For the text-containing cell, return its midpoint in [X, Y] coordinate format. 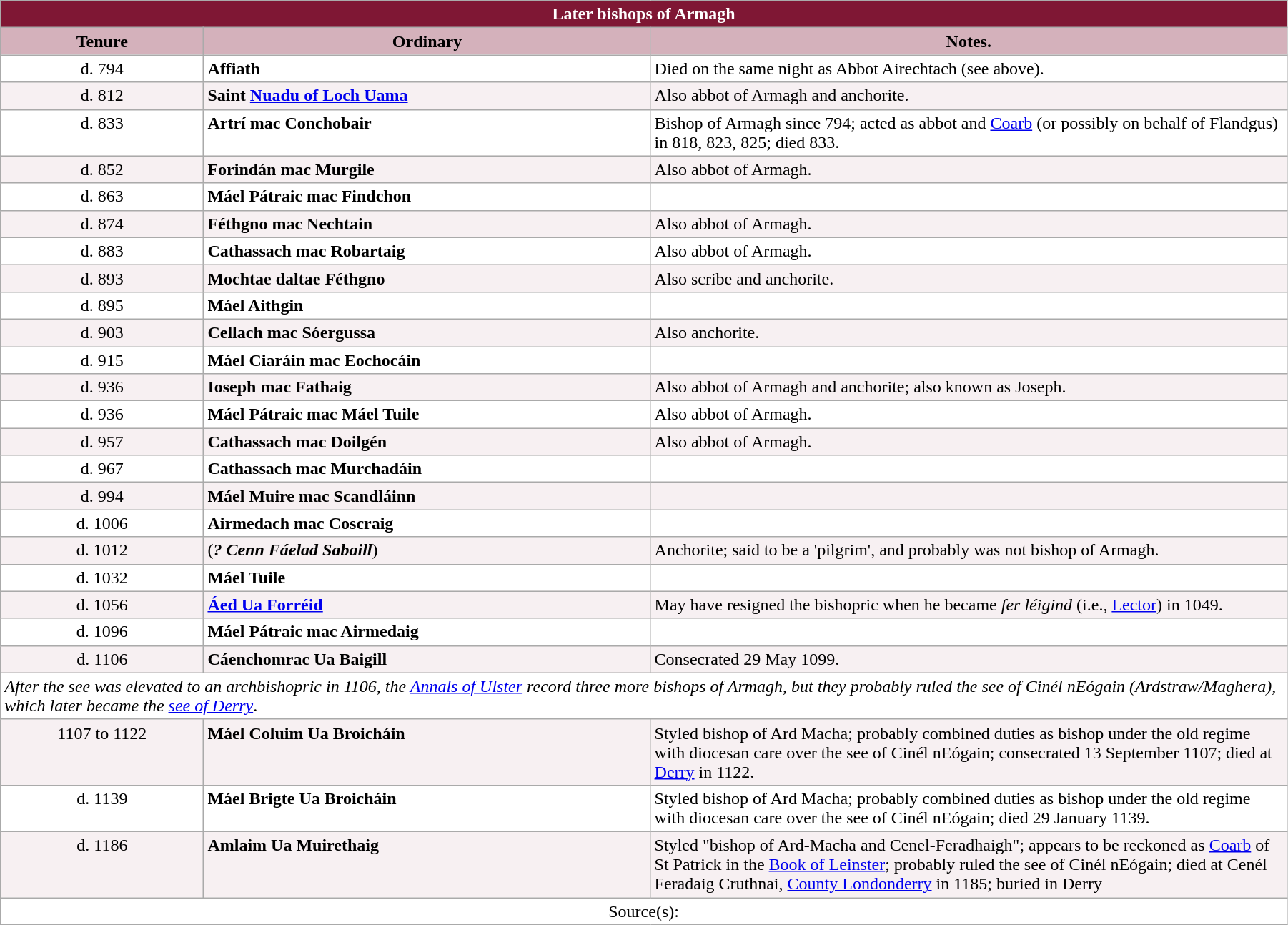
Ordinary [427, 41]
d. 874 [102, 224]
d. 903 [102, 332]
d. 957 [102, 442]
d. 1012 [102, 550]
Amlaim Ua Muirethaig [427, 864]
(? Cenn Fáelad Sabaill) [427, 550]
d. 812 [102, 96]
Also anchorite. [969, 332]
Máel Brigte Ua Broicháin [427, 808]
Anchorite; said to be a 'pilgrim', and probably was not bishop of Armagh. [969, 550]
d. 852 [102, 169]
d. 1139 [102, 808]
Máel Muire mac Scandláinn [427, 496]
Also abbot of Armagh and anchorite; also known as Joseph. [969, 387]
d. 1186 [102, 864]
Consecrated 29 May 1099. [969, 659]
Saint Nuadu of Loch Uama [427, 96]
d. 1106 [102, 659]
d. 915 [102, 360]
Máel Aithgin [427, 305]
Mochtae daltae Féthgno [427, 278]
d. 1032 [102, 578]
d. 1056 [102, 605]
Tenure [102, 41]
d. 893 [102, 278]
Cellach mac Sóergussa [427, 332]
Bishop of Armagh since 794; acted as abbot and Coarb (or possibly on behalf of Flandgus) in 818, 823, 825; died 833. [969, 133]
Féthgno mac Nechtain [427, 224]
Máel Coluim Ua Broicháin [427, 752]
Máel Pátraic mac Findchon [427, 197]
Died on the same night as Abbot Airechtach (see above). [969, 69]
d. 863 [102, 197]
Máel Pátraic mac Máel Tuile [427, 415]
Also scribe and anchorite. [969, 278]
1107 to 1122 [102, 752]
Cathassach mac Robartaig [427, 251]
Ioseph mac Fathaig [427, 387]
Cáenchomrac Ua Baigill [427, 659]
d. 1006 [102, 523]
Airmedach mac Coscraig [427, 523]
d. 1096 [102, 632]
Máel Ciaráin mac Eochocáin [427, 360]
Áed Ua Forréid [427, 605]
Cathassach mac Murchadáin [427, 469]
Máel Pátraic mac Airmedaig [427, 632]
Source(s): [644, 911]
Notes. [969, 41]
Cathassach mac Doilgén [427, 442]
Also abbot of Armagh and anchorite. [969, 96]
d. 895 [102, 305]
d. 794 [102, 69]
d. 883 [102, 251]
d. 994 [102, 496]
d. 833 [102, 133]
d. 967 [102, 469]
Affiath [427, 69]
May have resigned the bishopric when he became fer léigind (i.e., Lector) in 1049. [969, 605]
Artrí mac Conchobair [427, 133]
Later bishops of Armagh [644, 14]
Forindán mac Murgile [427, 169]
Máel Tuile [427, 578]
